For the text-containing cell, return its midpoint in [x, y] coordinate format. 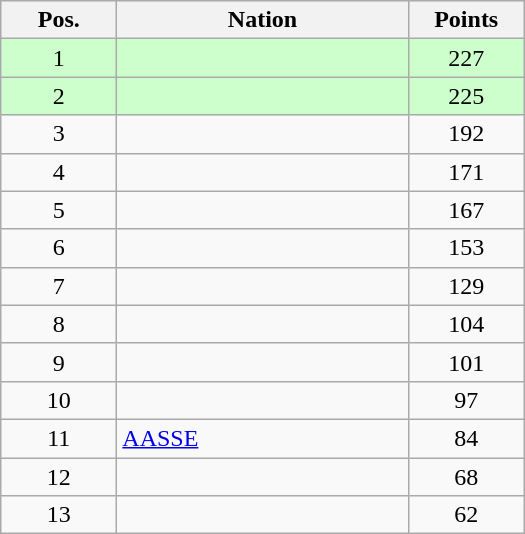
68 [466, 477]
1 [59, 58]
5 [59, 210]
171 [466, 172]
6 [59, 248]
8 [59, 324]
153 [466, 248]
9 [59, 362]
4 [59, 172]
Pos. [59, 20]
12 [59, 477]
84 [466, 438]
AASSE [262, 438]
101 [466, 362]
3 [59, 134]
Nation [262, 20]
62 [466, 515]
13 [59, 515]
2 [59, 96]
10 [59, 400]
192 [466, 134]
11 [59, 438]
97 [466, 400]
167 [466, 210]
104 [466, 324]
129 [466, 286]
7 [59, 286]
Points [466, 20]
225 [466, 96]
227 [466, 58]
